Detect which cell encompasses the target text, then output its (X, Y) center coordinate. 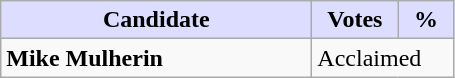
Acclaimed (383, 58)
Mike Mulherin (156, 58)
% (426, 20)
Candidate (156, 20)
Votes (355, 20)
